Return (x, y) of the center of cell containing provided text 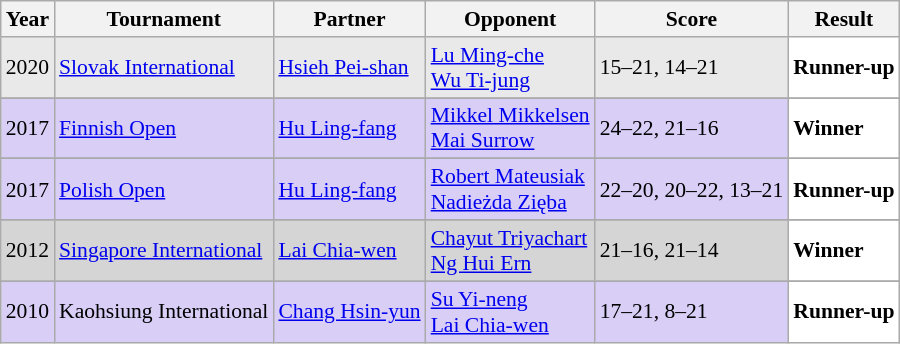
Score (692, 19)
Kaohsiung International (164, 312)
Partner (349, 19)
2020 (28, 68)
21–16, 21–14 (692, 250)
Lu Ming-che Wu Ti-jung (510, 68)
Year (28, 19)
Chang Hsin-yun (349, 312)
Mikkel Mikkelsen Mai Surrow (510, 128)
Chayut Triyachart Ng Hui Ern (510, 250)
Tournament (164, 19)
Opponent (510, 19)
Hsieh Pei-shan (349, 68)
Su Yi-neng Lai Chia-wen (510, 312)
Singapore International (164, 250)
Robert Mateusiak Nadieżda Zięba (510, 190)
24–22, 21–16 (692, 128)
Polish Open (164, 190)
22–20, 20–22, 13–21 (692, 190)
Slovak International (164, 68)
2012 (28, 250)
Lai Chia-wen (349, 250)
Finnish Open (164, 128)
15–21, 14–21 (692, 68)
17–21, 8–21 (692, 312)
2010 (28, 312)
Result (844, 19)
